Find where the given text appears and provide that cell's center as (x, y) coordinate. 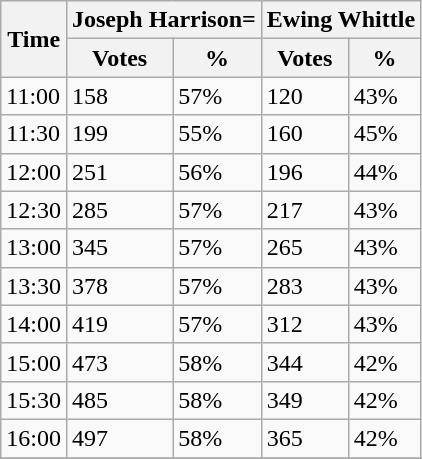
12:30 (34, 210)
13:30 (34, 286)
196 (304, 172)
312 (304, 324)
344 (304, 362)
12:00 (34, 172)
56% (217, 172)
473 (119, 362)
Time (34, 39)
217 (304, 210)
378 (119, 286)
251 (119, 172)
55% (217, 134)
199 (119, 134)
14:00 (34, 324)
160 (304, 134)
16:00 (34, 438)
283 (304, 286)
120 (304, 96)
15:00 (34, 362)
11:30 (34, 134)
345 (119, 248)
Joseph Harrison= (164, 20)
349 (304, 400)
11:00 (34, 96)
285 (119, 210)
44% (384, 172)
158 (119, 96)
265 (304, 248)
497 (119, 438)
365 (304, 438)
13:00 (34, 248)
419 (119, 324)
485 (119, 400)
15:30 (34, 400)
Ewing Whittle (340, 20)
45% (384, 134)
